For the text-containing cell, return its midpoint in (x, y) coordinate format. 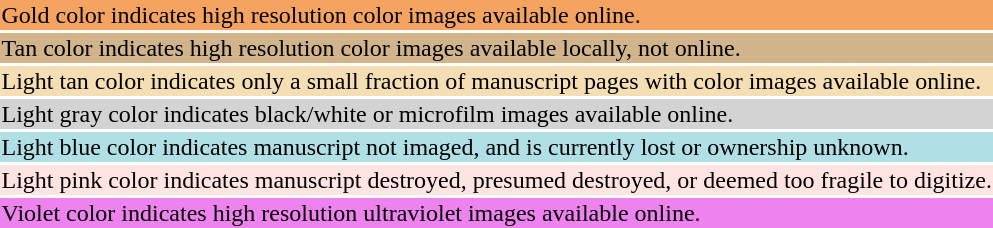
Light gray color indicates black/white or microfilm images available online. (496, 114)
Light tan color indicates only a small fraction of manuscript pages with color images available online. (496, 81)
Gold color indicates high resolution color images available online. (496, 15)
Violet color indicates high resolution ultraviolet images available online. (496, 213)
Tan color indicates high resolution color images available locally, not online. (496, 48)
Light pink color indicates manuscript destroyed, presumed destroyed, or deemed too fragile to digitize. (496, 180)
Light blue color indicates manuscript not imaged, and is currently lost or ownership unknown. (496, 147)
